Identify which cell holds the provided text, then report its (X, Y) central coordinate. 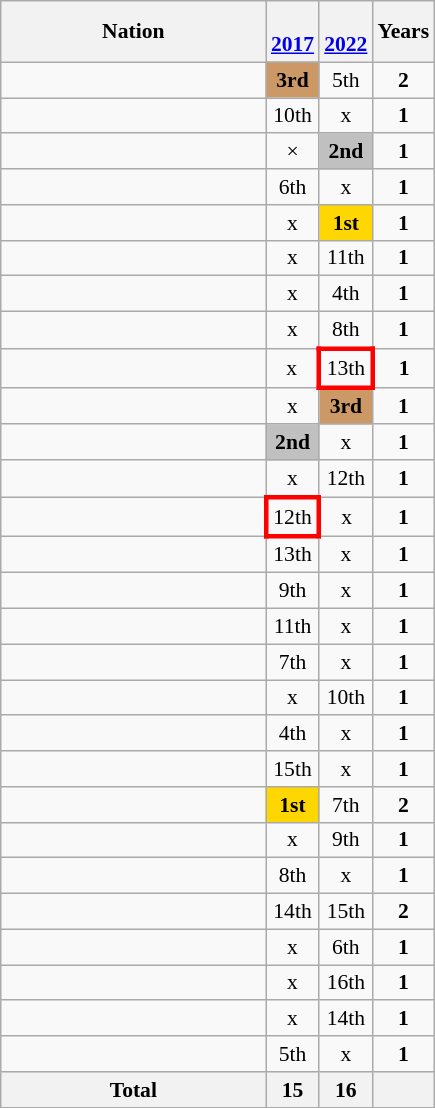
16th (346, 983)
2022 (346, 32)
Total (134, 1090)
15 (292, 1090)
× (292, 152)
Nation (134, 32)
Years (403, 32)
16 (346, 1090)
2017 (292, 32)
